Locate the cell with the specified text and output its [X, Y] center coordinate. 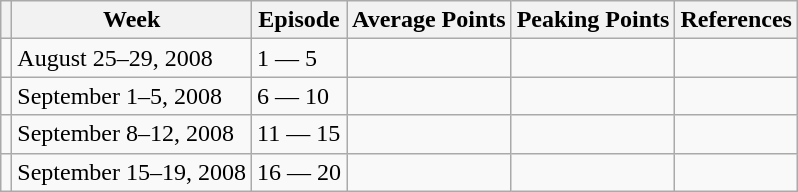
References [736, 20]
Average Points [430, 20]
August 25–29, 2008 [132, 58]
6 — 10 [300, 96]
Peaking Points [593, 20]
Week [132, 20]
September 1–5, 2008 [132, 96]
September 15–19, 2008 [132, 172]
11 — 15 [300, 134]
September 8–12, 2008 [132, 134]
Episode [300, 20]
1 — 5 [300, 58]
16 — 20 [300, 172]
